Scan for the cell matching the given text and deliver its (x, y) coordinate at center. 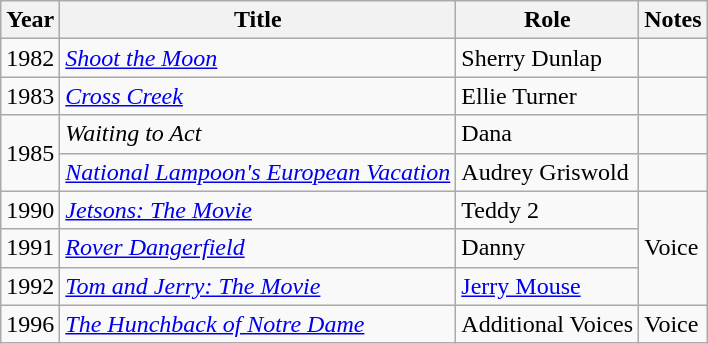
1982 (30, 58)
The Hunchback of Notre Dame (258, 324)
Cross Creek (258, 96)
Ellie Turner (548, 96)
1992 (30, 286)
Rover Dangerfield (258, 248)
Audrey Griswold (548, 172)
Jetsons: The Movie (258, 210)
Notes (673, 20)
1991 (30, 248)
Jerry Mouse (548, 286)
Tom and Jerry: The Movie (258, 286)
1985 (30, 153)
Title (258, 20)
Waiting to Act (258, 134)
Dana (548, 134)
Additional Voices (548, 324)
Role (548, 20)
1983 (30, 96)
1996 (30, 324)
Teddy 2 (548, 210)
National Lampoon's European Vacation (258, 172)
Danny (548, 248)
Year (30, 20)
Sherry Dunlap (548, 58)
1990 (30, 210)
Shoot the Moon (258, 58)
